Find where the given text appears and provide that cell's center as (X, Y) coordinate. 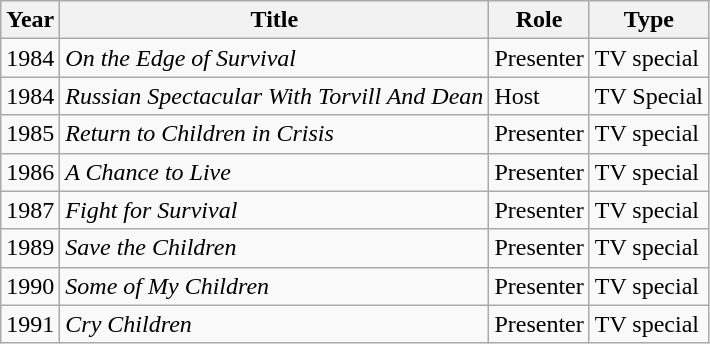
Year (30, 20)
Cry Children (274, 324)
Type (648, 20)
1990 (30, 286)
Some of My Children (274, 286)
1987 (30, 210)
Title (274, 20)
1986 (30, 172)
1989 (30, 248)
Save the Children (274, 248)
Fight for Survival (274, 210)
1991 (30, 324)
A Chance to Live (274, 172)
1985 (30, 134)
Role (539, 20)
Host (539, 96)
Return to Children in Crisis (274, 134)
Russian Spectacular With Torvill And Dean (274, 96)
On the Edge of Survival (274, 58)
TV Special (648, 96)
